Find where the given text appears and provide that cell's center as (X, Y) coordinate. 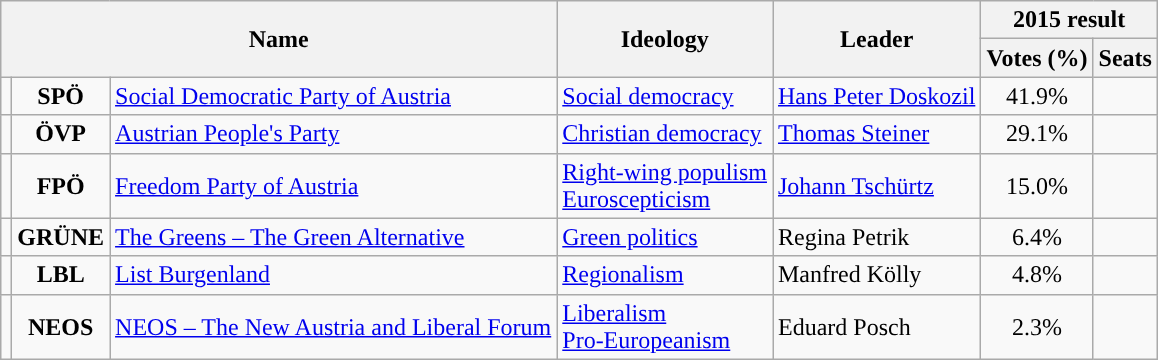
The Greens – The Green Alternative (334, 237)
41.9% (1037, 96)
15.0% (1037, 186)
Regina Petrik (876, 237)
Regionalism (665, 275)
Social Democratic Party of Austria (334, 96)
Christian democracy (665, 134)
2015 result (1070, 20)
Freedom Party of Austria (334, 186)
FPÖ (61, 186)
Name (279, 39)
LBL (61, 275)
Leader (876, 39)
GRÜNE (61, 237)
Ideology (665, 39)
4.8% (1037, 275)
6.4% (1037, 237)
Right-wing populismEuroscepticism (665, 186)
Austrian People's Party (334, 134)
2.3% (1037, 326)
Social democracy (665, 96)
LiberalismPro-Europeanism (665, 326)
29.1% (1037, 134)
Seats (1125, 58)
Manfred Kölly (876, 275)
List Burgenland (334, 275)
ÖVP (61, 134)
Johann Tschürtz (876, 186)
Hans Peter Doskozil (876, 96)
NEOS – The New Austria and Liberal Forum (334, 326)
Thomas Steiner (876, 134)
Green politics (665, 237)
Votes (%) (1037, 58)
SPÖ (61, 96)
Eduard Posch (876, 326)
NEOS (61, 326)
